Determine the (x, y) coordinate at the center of the cell enclosing the given text.  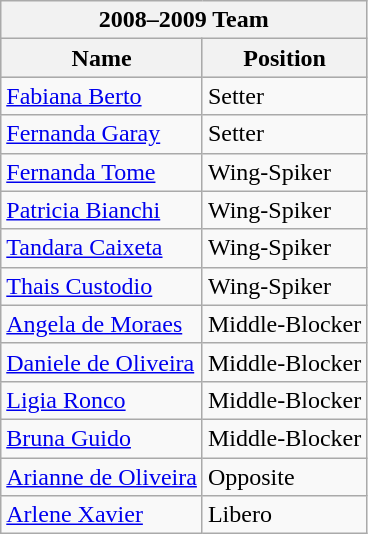
Libero (284, 515)
Arlene Xavier (102, 515)
Bruna Guido (102, 438)
Name (102, 58)
Daniele de Oliveira (102, 362)
Fabiana Berto (102, 96)
2008–2009 Team (184, 20)
Fernanda Garay (102, 134)
Position (284, 58)
Opposite (284, 477)
Ligia Ronco (102, 400)
Patricia Bianchi (102, 210)
Fernanda Tome (102, 172)
Tandara Caixeta (102, 248)
Thais Custodio (102, 286)
Angela de Moraes (102, 324)
Arianne de Oliveira (102, 477)
